Provide the [x, y] coordinate of the cell's center where the given text is located.  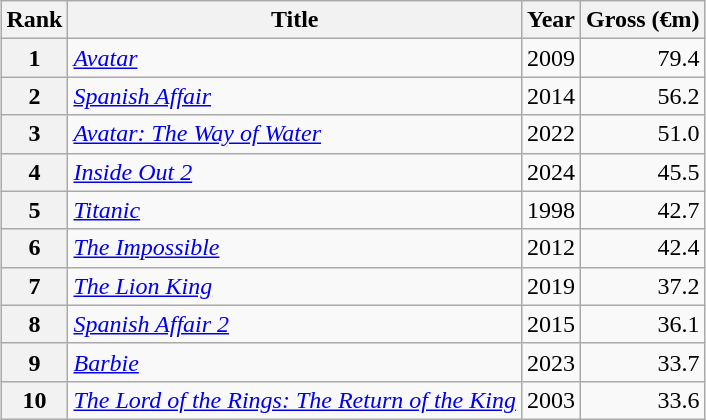
Inside Out 2 [294, 172]
2014 [550, 96]
42.4 [644, 248]
The Lion King [294, 286]
1998 [550, 210]
37.2 [644, 286]
3 [34, 134]
7 [34, 286]
51.0 [644, 134]
Avatar: The Way of Water [294, 134]
42.7 [644, 210]
2022 [550, 134]
2015 [550, 324]
33.6 [644, 400]
2024 [550, 172]
2023 [550, 362]
4 [34, 172]
Avatar [294, 58]
Gross (€m) [644, 20]
10 [34, 400]
Rank [34, 20]
2009 [550, 58]
56.2 [644, 96]
Spanish Affair 2 [294, 324]
2 [34, 96]
2012 [550, 248]
5 [34, 210]
2003 [550, 400]
33.7 [644, 362]
Title [294, 20]
6 [34, 248]
Spanish Affair [294, 96]
8 [34, 324]
Barbie [294, 362]
36.1 [644, 324]
9 [34, 362]
Year [550, 20]
2019 [550, 286]
79.4 [644, 58]
45.5 [644, 172]
Titanic [294, 210]
1 [34, 58]
The Impossible [294, 248]
The Lord of the Rings: The Return of the King [294, 400]
